Provide the [x, y] coordinate of the cell's center where the given text is located.  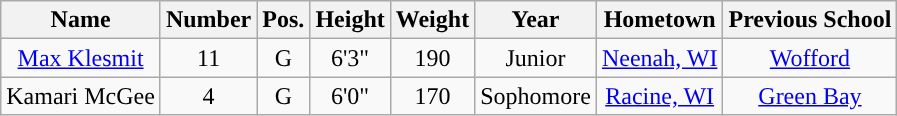
Pos. [284, 20]
Number [208, 20]
Year [536, 20]
Green Bay [810, 96]
11 [208, 58]
Sophomore [536, 96]
Wofford [810, 58]
Neenah, WI [660, 58]
Hometown [660, 20]
Previous School [810, 20]
170 [432, 96]
Kamari McGee [81, 96]
6'3" [350, 58]
190 [432, 58]
6'0" [350, 96]
Name [81, 20]
Racine, WI [660, 96]
Junior [536, 58]
Weight [432, 20]
Height [350, 20]
Max Klesmit [81, 58]
4 [208, 96]
